Return the (X, Y) coordinate for the center point of the cell that contains the specified text.  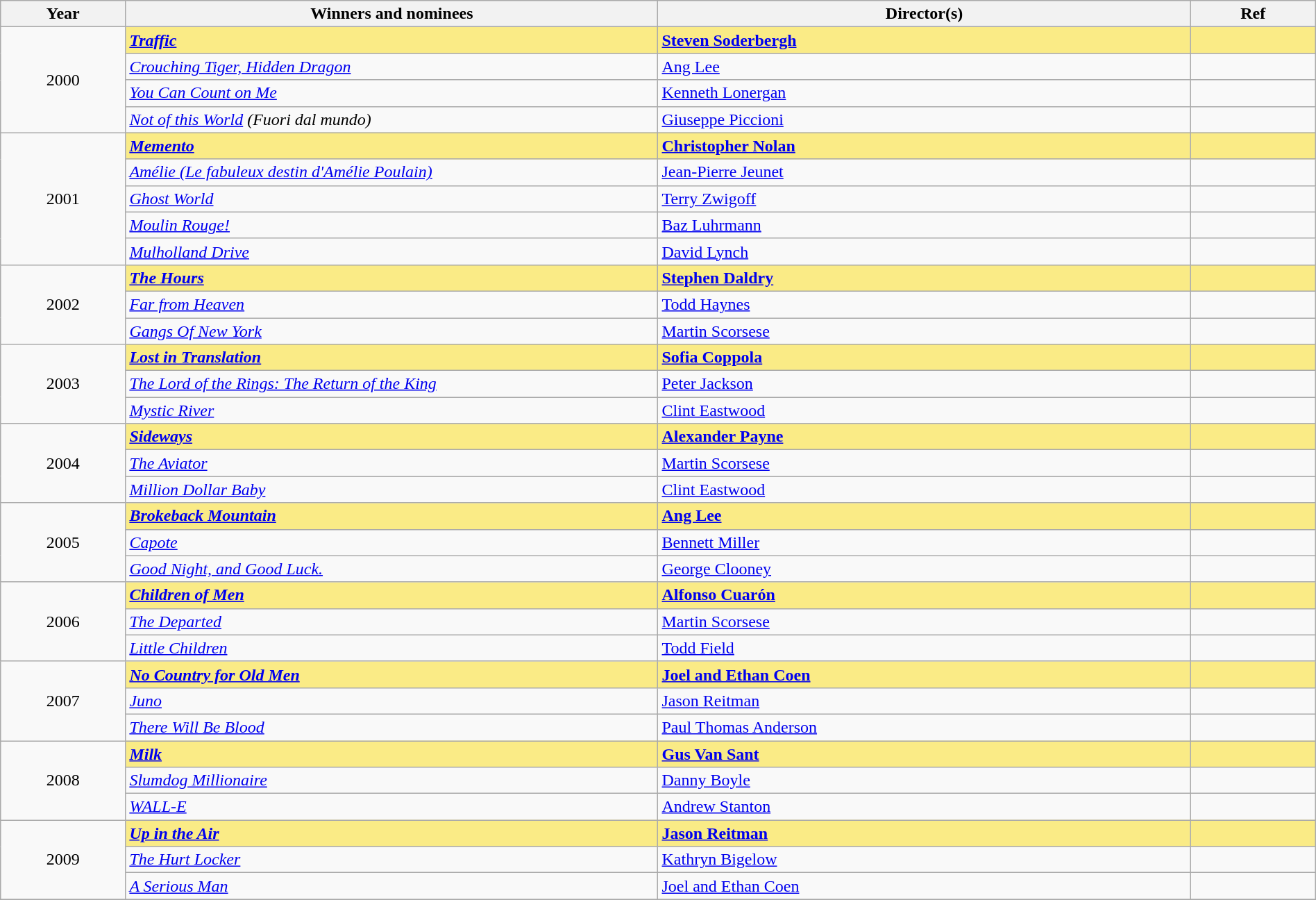
The Hurt Locker (391, 860)
Brokeback Mountain (391, 516)
A Serious Man (391, 886)
Director(s) (925, 14)
Juno (391, 701)
Kathryn Bigelow (925, 860)
Steven Soderbergh (925, 40)
Alfonso Cuarón (925, 595)
David Lynch (925, 251)
Mulholland Drive (391, 251)
2003 (63, 384)
The Aviator (391, 463)
Jean-Pierre Jeunet (925, 172)
Ref (1253, 14)
Crouching Tiger, Hidden Dragon (391, 67)
Mystic River (391, 410)
Not of this World (Fuori dal mundo) (391, 119)
Capote (391, 542)
Milk (391, 753)
2007 (63, 701)
Danny Boyle (925, 781)
Far from Heaven (391, 304)
Slumdog Millionaire (391, 781)
2001 (63, 199)
Little Children (391, 648)
Andrew Stanton (925, 807)
Baz Luhrmann (925, 225)
WALL-E (391, 807)
Sofia Coppola (925, 358)
Todd Field (925, 648)
Winners and nominees (391, 14)
Traffic (391, 40)
Good Night, and Good Luck. (391, 569)
Year (63, 14)
Bennett Miller (925, 542)
Todd Haynes (925, 304)
Moulin Rouge! (391, 225)
Gus Van Sant (925, 753)
2008 (63, 780)
There Will Be Blood (391, 727)
2005 (63, 542)
2009 (63, 860)
Memento (391, 146)
Up in the Air (391, 833)
Stephen Daldry (925, 278)
Sideways (391, 437)
Terry Zwigoff (925, 199)
The Lord of the Rings: The Return of the King (391, 384)
2006 (63, 622)
2002 (63, 304)
Gangs Of New York (391, 331)
Paul Thomas Anderson (925, 727)
You Can Count on Me (391, 93)
The Hours (391, 278)
George Clooney (925, 569)
No Country for Old Men (391, 674)
Ghost World (391, 199)
Giuseppe Piccioni (925, 119)
Peter Jackson (925, 384)
Million Dollar Baby (391, 490)
Children of Men (391, 595)
Christopher Nolan (925, 146)
Amélie (Le fabuleux destin d'Amélie Poulain) (391, 172)
2000 (63, 80)
2004 (63, 463)
Lost in Translation (391, 358)
The Departed (391, 622)
Kenneth Lonergan (925, 93)
Alexander Payne (925, 437)
